Pinpoint the cell where the given text exists, returning its [x, y] midpoint coordinate. 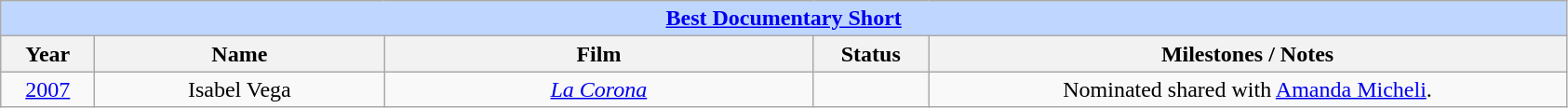
Year [48, 54]
Isabel Vega [240, 89]
2007 [48, 89]
Nominated shared with Amanda Micheli. [1248, 89]
La Corona [599, 89]
Status [871, 54]
Name [240, 54]
Milestones / Notes [1248, 54]
Best Documentary Short [784, 19]
Film [599, 54]
